Capture the cell that displays the provided text and extract its (x, y) central coordinate. 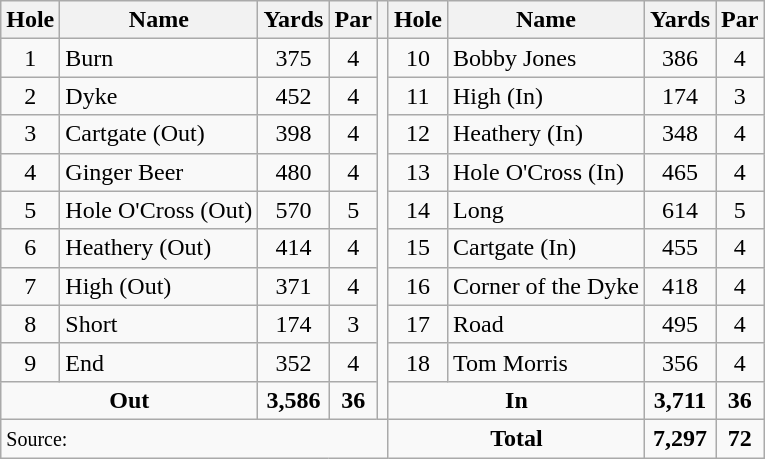
386 (680, 58)
Out (130, 400)
End (159, 362)
Cartgate (In) (546, 248)
452 (294, 96)
12 (418, 134)
Corner of the Dyke (546, 286)
Source: (195, 438)
7 (30, 286)
10 (418, 58)
356 (680, 362)
Short (159, 324)
9 (30, 362)
High (In) (546, 96)
2 (30, 96)
Ginger Beer (159, 172)
13 (418, 172)
In (516, 400)
614 (680, 210)
8 (30, 324)
570 (294, 210)
352 (294, 362)
17 (418, 324)
418 (680, 286)
Road (546, 324)
398 (294, 134)
Burn (159, 58)
Bobby Jones (546, 58)
Heathery (In) (546, 134)
455 (680, 248)
Tom Morris (546, 362)
Hole O'Cross (In) (546, 172)
Dyke (159, 96)
371 (294, 286)
16 (418, 286)
495 (680, 324)
11 (418, 96)
High (Out) (159, 286)
Long (546, 210)
1 (30, 58)
6 (30, 248)
375 (294, 58)
Cartgate (Out) (159, 134)
72 (740, 438)
18 (418, 362)
348 (680, 134)
Heathery (Out) (159, 248)
465 (680, 172)
480 (294, 172)
14 (418, 210)
7,297 (680, 438)
15 (418, 248)
Total (516, 438)
3,586 (294, 400)
Hole O'Cross (Out) (159, 210)
3,711 (680, 400)
414 (294, 248)
